Scan for the cell matching the given text and deliver its [x, y] coordinate at center. 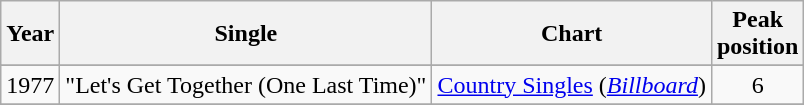
Year [30, 34]
6 [757, 85]
1977 [30, 85]
Chart [572, 34]
Country Singles (Billboard) [572, 85]
"Let's Get Together (One Last Time)" [246, 85]
Peakposition [757, 34]
Single [246, 34]
